Find where the given text appears and provide that cell's center as (x, y) coordinate. 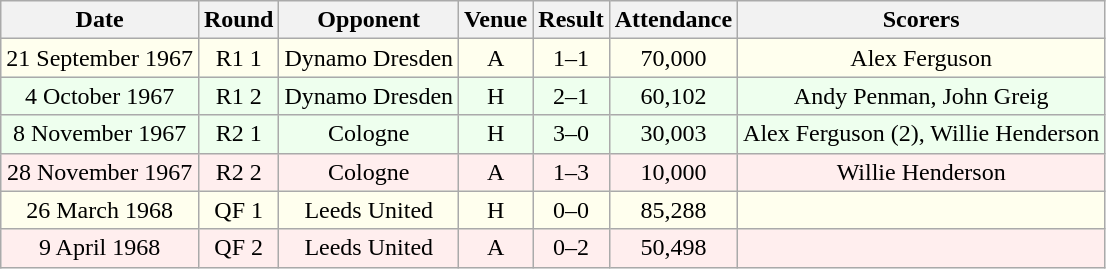
R1 1 (238, 58)
Result (571, 20)
3–0 (571, 134)
Round (238, 20)
Opponent (369, 20)
26 March 1968 (100, 210)
9 April 1968 (100, 248)
Alex Ferguson (922, 58)
85,288 (673, 210)
21 September 1967 (100, 58)
Alex Ferguson (2), Willie Henderson (922, 134)
Attendance (673, 20)
R1 2 (238, 96)
Scorers (922, 20)
0–2 (571, 248)
QF 1 (238, 210)
QF 2 (238, 248)
70,000 (673, 58)
10,000 (673, 172)
1–1 (571, 58)
R2 1 (238, 134)
Willie Henderson (922, 172)
8 November 1967 (100, 134)
Venue (496, 20)
28 November 1967 (100, 172)
1–3 (571, 172)
0–0 (571, 210)
R2 2 (238, 172)
30,003 (673, 134)
Date (100, 20)
60,102 (673, 96)
50,498 (673, 248)
4 October 1967 (100, 96)
2–1 (571, 96)
Andy Penman, John Greig (922, 96)
